Search for the cell housing the specified text and yield its [x, y] center coordinate. 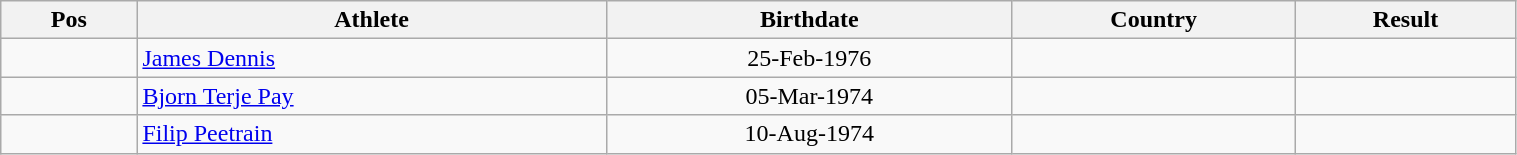
James Dennis [372, 58]
Athlete [372, 20]
05-Mar-1974 [809, 96]
25-Feb-1976 [809, 58]
Result [1406, 20]
Bjorn Terje Pay [372, 96]
Country [1154, 20]
Filip Peetrain [372, 134]
Pos [69, 20]
Birthdate [809, 20]
10-Aug-1974 [809, 134]
